Locate the cell with the specified text and output its (X, Y) center coordinate. 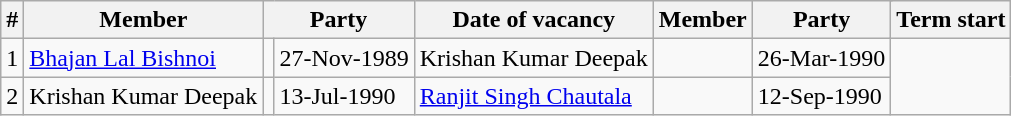
1 (12, 58)
12-Sep-1990 (822, 96)
# (12, 20)
Ranjit Singh Chautala (534, 96)
2 (12, 96)
Bhajan Lal Bishnoi (144, 58)
26-Mar-1990 (822, 58)
27-Nov-1989 (344, 58)
13-Jul-1990 (344, 96)
Term start (951, 20)
Date of vacancy (534, 20)
